Locate the cell with the specified text and output its (x, y) center coordinate. 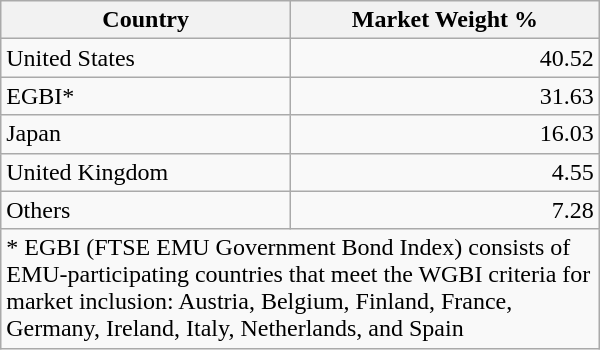
40.52 (446, 58)
16.03 (446, 134)
Others (146, 210)
Japan (146, 134)
7.28 (446, 210)
United States (146, 58)
Country (146, 20)
31.63 (446, 96)
4.55 (446, 172)
United Kingdom (146, 172)
Market Weight % (446, 20)
EGBI* (146, 96)
